Capture the cell that displays the provided text and extract its (x, y) central coordinate. 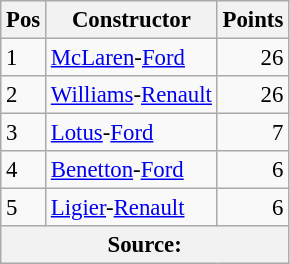
Constructor (132, 20)
Ligier-Renault (132, 208)
McLaren-Ford (132, 58)
Williams-Renault (132, 95)
7 (252, 133)
1 (24, 58)
Pos (24, 20)
3 (24, 133)
2 (24, 95)
Source: (145, 245)
Lotus-Ford (132, 133)
4 (24, 170)
5 (24, 208)
Benetton-Ford (132, 170)
Points (252, 20)
